Determine the [x, y] coordinate at the center of the cell enclosing the given text.  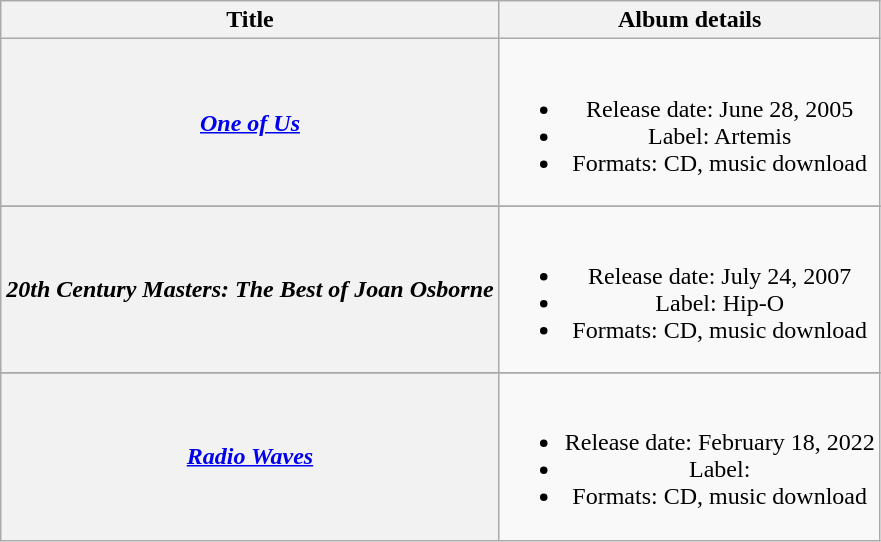
Radio Waves [250, 456]
20th Century Masters: The Best of Joan Osborne [250, 290]
Release date: July 24, 2007Label: Hip-OFormats: CD, music download [690, 290]
Release date: February 18, 2022Label:Formats: CD, music download [690, 456]
Album details [690, 20]
One of Us [250, 122]
Release date: June 28, 2005Label: ArtemisFormats: CD, music download [690, 122]
Title [250, 20]
